Capture the cell that displays the provided text and extract its (x, y) central coordinate. 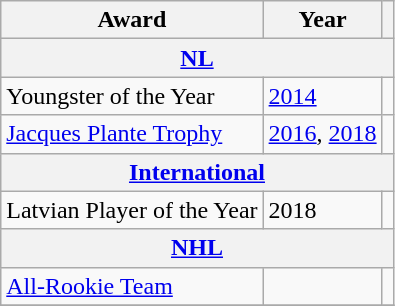
All-Rookie Team (132, 286)
NHL (197, 248)
Jacques Plante Trophy (132, 134)
Award (132, 20)
NL (197, 58)
Latvian Player of the Year (132, 210)
2016, 2018 (322, 134)
2018 (322, 210)
International (197, 172)
Year (322, 20)
Youngster of the Year (132, 96)
2014 (322, 96)
